Provide the (X, Y) coordinate of the cell's center where the given text is located.  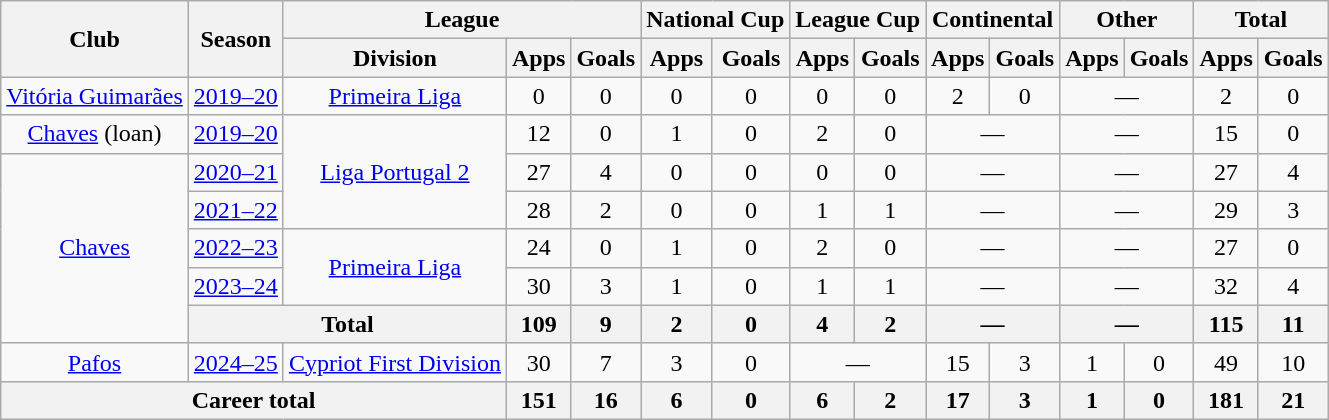
Chaves (loan) (95, 134)
Pafos (95, 362)
2021–22 (236, 210)
2022–23 (236, 248)
16 (606, 400)
Division (394, 58)
10 (1293, 362)
151 (538, 400)
109 (538, 324)
7 (606, 362)
National Cup (716, 20)
League (462, 20)
29 (1226, 210)
2020–21 (236, 172)
12 (538, 134)
49 (1226, 362)
28 (538, 210)
17 (958, 400)
9 (606, 324)
Season (236, 39)
Vitória Guimarães (95, 96)
181 (1226, 400)
21 (1293, 400)
Career total (254, 400)
Club (95, 39)
32 (1226, 286)
11 (1293, 324)
2023–24 (236, 286)
League Cup (858, 20)
Other (1127, 20)
2024–25 (236, 362)
115 (1226, 324)
Chaves (95, 248)
Cypriot First Division (394, 362)
24 (538, 248)
Continental (993, 20)
Liga Portugal 2 (394, 172)
